Scan for the cell matching the given text and deliver its (X, Y) coordinate at center. 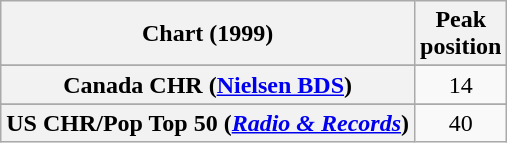
Chart (1999) (208, 34)
14 (461, 85)
Canada CHR (Nielsen BDS) (208, 85)
Peak position (461, 34)
US CHR/Pop Top 50 (Radio & Records) (208, 123)
40 (461, 123)
